Return [X, Y] of the center of cell containing provided text 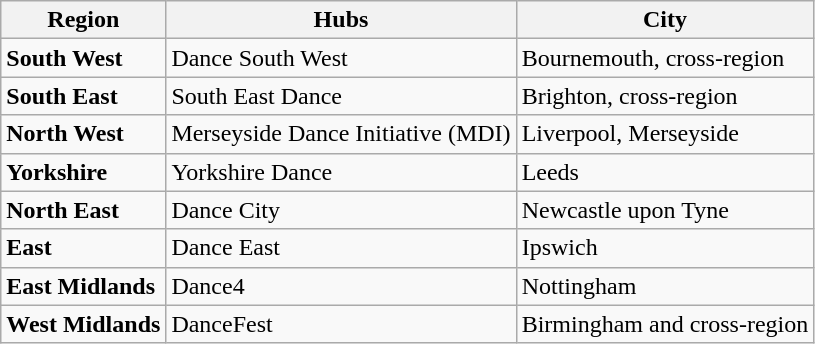
Ipswich [665, 248]
Dance4 [341, 286]
South West [84, 58]
Bournemouth, cross-region [665, 58]
South East [84, 96]
Region [84, 20]
East [84, 248]
Hubs [341, 20]
North East [84, 210]
Yorkshire [84, 172]
Newcastle upon Tyne [665, 210]
Dance City [341, 210]
North West [84, 134]
City [665, 20]
Dance East [341, 248]
Merseyside Dance Initiative (MDI) [341, 134]
West Midlands [84, 324]
Yorkshire Dance [341, 172]
Birmingham and cross-region [665, 324]
South East Dance [341, 96]
Liverpool, Merseyside [665, 134]
Leeds [665, 172]
East Midlands [84, 286]
Dance South West [341, 58]
Brighton, cross-region [665, 96]
DanceFest [341, 324]
Nottingham [665, 286]
